Extract the (X, Y) coordinate from the center of the cell holding the provided text.  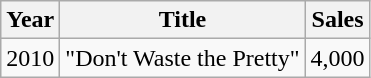
Sales (338, 20)
4,000 (338, 58)
Year (30, 20)
Title (182, 20)
2010 (30, 58)
"Don't Waste the Pretty" (182, 58)
